Locate the cell with the specified text and output its (X, Y) center coordinate. 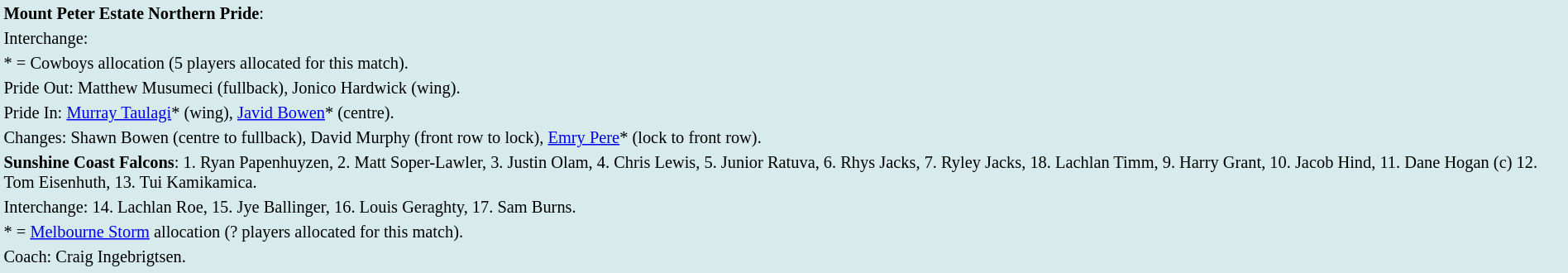
* = Cowboys allocation (5 players allocated for this match). (784, 63)
* = Melbourne Storm allocation (? players allocated for this match). (784, 232)
Pride Out: Matthew Musumeci (fullback), Jonico Hardwick (wing). (784, 88)
Changes: Shawn Bowen (centre to fullback), David Murphy (front row to lock), Emry Pere* (lock to front row). (784, 137)
Coach: Craig Ingebrigtsen. (784, 256)
Mount Peter Estate Northern Pride: (784, 13)
Interchange: 14. Lachlan Roe, 15. Jye Ballinger, 16. Louis Geraghty, 17. Sam Burns. (784, 207)
Pride In: Murray Taulagi* (wing), Javid Bowen* (centre). (784, 113)
Interchange: (784, 38)
